Return (x, y) of the center of cell containing provided text 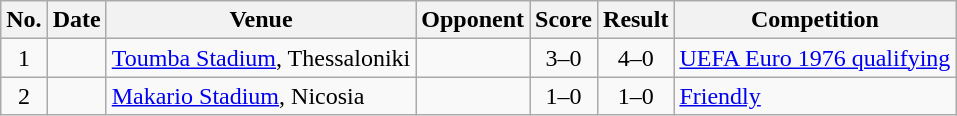
2 (24, 96)
Competition (815, 20)
3–0 (564, 58)
Opponent (473, 20)
UEFA Euro 1976 qualifying (815, 58)
4–0 (636, 58)
1 (24, 58)
No. (24, 20)
Makario Stadium, Nicosia (261, 96)
Date (76, 20)
Venue (261, 20)
Friendly (815, 96)
Toumba Stadium, Thessaloniki (261, 58)
Score (564, 20)
Result (636, 20)
